Determine the (x, y) coordinate at the center of the cell enclosing the given text.  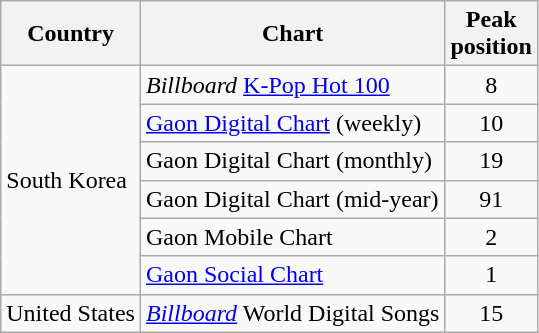
Gaon Mobile Chart (292, 237)
1 (491, 275)
Chart (292, 34)
Country (71, 34)
Gaon Digital Chart (monthly) (292, 161)
Peakposition (491, 34)
Gaon Digital Chart (mid-year) (292, 199)
Gaon Digital Chart (weekly) (292, 123)
91 (491, 199)
United States (71, 313)
Billboard World Digital Songs (292, 313)
15 (491, 313)
2 (491, 237)
19 (491, 161)
Billboard K-Pop Hot 100 (292, 85)
8 (491, 85)
Gaon Social Chart (292, 275)
South Korea (71, 180)
10 (491, 123)
